Return (X, Y) of the center of cell containing provided text 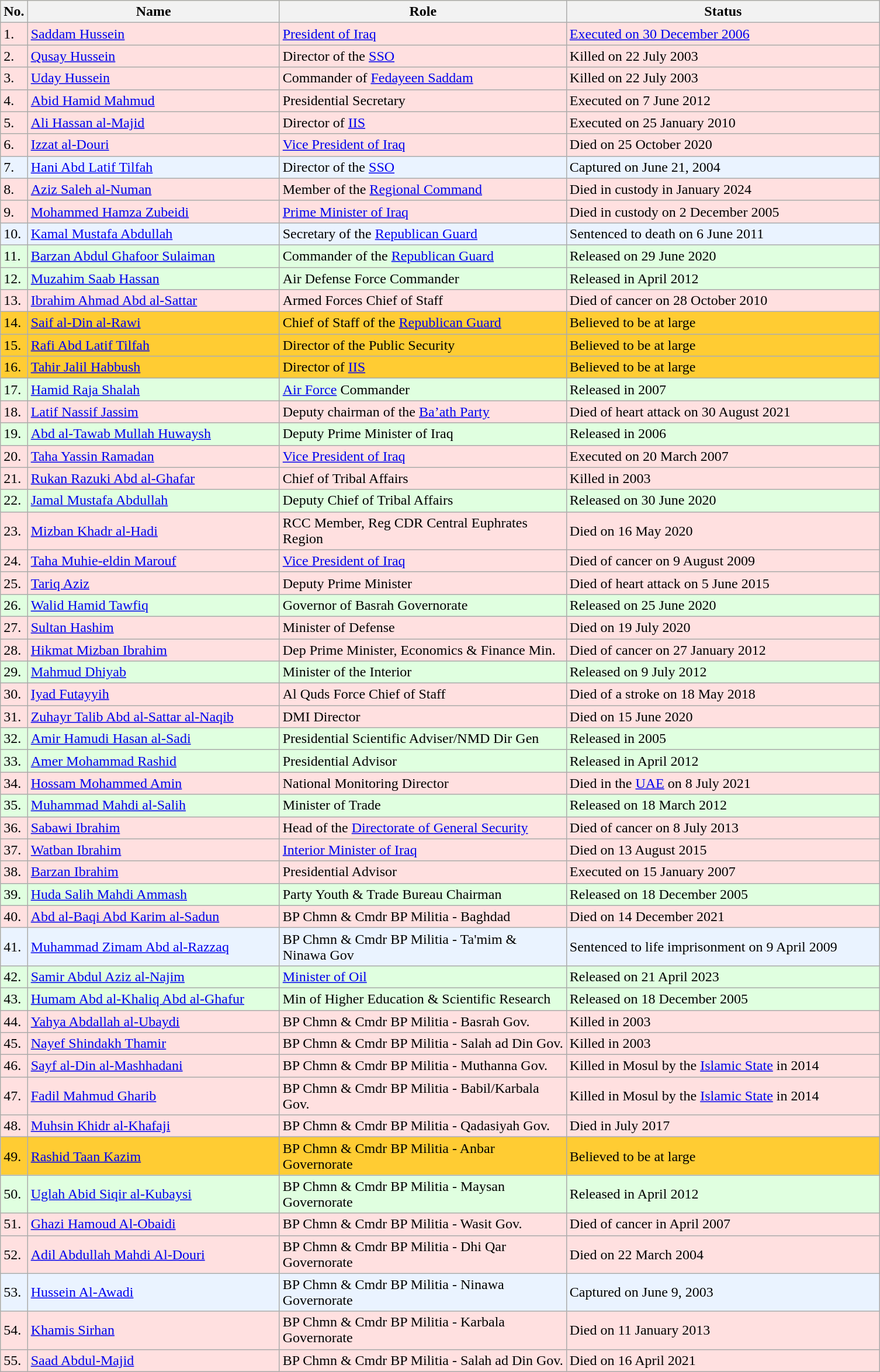
Commander of Fedayeen Saddam (423, 78)
Executed on 15 January 2007 (723, 872)
Released on 25 June 2020 (723, 605)
Presidential Scientific Adviser/NMD Dir Gen (423, 739)
BP Chmn & Cmdr BP Militia - Ninawa Governorate (423, 1292)
Kamal Mustafa Abdullah (153, 234)
Minister of Trade (423, 805)
BP Chmn & Cmdr BP Militia - Qadasiyah Gov. (423, 1126)
Died on 25 October 2020 (723, 145)
3. (14, 78)
DMI Director (423, 717)
Died on 15 June 2020 (723, 717)
12. (14, 279)
Qusay Hussein (153, 56)
Chief of Tribal Affairs (423, 478)
Executed on 30 December 2006 (723, 34)
Rukan Razuki Abd al-Ghafar (153, 478)
49. (14, 1156)
Rafi Abd Latif Tilfah (153, 345)
Abid Hamid Mahmud (153, 100)
Released on 18 March 2012 (723, 805)
Iyad Futayyih (153, 694)
Released in 2006 (723, 434)
28. (14, 650)
Amer Mohammad Rashid (153, 761)
45. (14, 1044)
RCC Member, Reg CDR Central Euphrates Region (423, 530)
38. (14, 872)
Abd al-Baqi Abd Karim al-Sadun (153, 916)
40. (14, 916)
Latif Nassif Jassim (153, 412)
President of Iraq (423, 34)
Prime Minister of Iraq (423, 211)
BP Chmn & Cmdr BP Militia - Dhi Qar Governorate (423, 1255)
Released on 29 June 2020 (723, 256)
Saddam Hussein (153, 34)
16. (14, 367)
Ghazi Hamoud Al-Obaidi (153, 1224)
14. (14, 323)
41. (14, 946)
Executed on 7 June 2012 (723, 100)
Hamid Raja Shalah (153, 390)
4. (14, 100)
Head of the Directorate of General Security (423, 828)
Interior Minister of Iraq (423, 850)
Deputy Chief of Tribal Affairs (423, 501)
Sentenced to life imprisonment on 9 April 2009 (723, 946)
46. (14, 1066)
Party Youth & Trade Bureau Chairman (423, 894)
52. (14, 1255)
Zuhayr Talib Abd al-Sattar al-Naqib (153, 717)
Minister of Oil (423, 977)
BP Chmn & Cmdr BP Militia - Basrah Gov. (423, 1022)
Member of the Regional Command (423, 189)
Khamis Sirhan (153, 1331)
Died of cancer on 8 July 2013 (723, 828)
Hani Abd Latif Tilfah (153, 167)
29. (14, 672)
Executed on 20 March 2007 (723, 456)
Sultan Hashim (153, 627)
9. (14, 211)
Died on 11 January 2013 (723, 1331)
Ibrahim Ahmad Abd al-Sattar (153, 301)
Dep Prime Minister, Economics & Finance Min. (423, 650)
Deputy Prime Minister of Iraq (423, 434)
BP Chmn & Cmdr BP Militia - Anbar Governorate (423, 1156)
National Monitoring Director (423, 783)
Hussein Al-Awadi (153, 1292)
Huda Salih Mahdi Ammash (153, 894)
Role (423, 12)
Uglah Abid Siqir al-Kubaysi (153, 1194)
6. (14, 145)
33. (14, 761)
Released in 2005 (723, 739)
Deputy Prime Minister (423, 583)
Fadil Mahmud Gharib (153, 1096)
Released on 21 April 2023 (723, 977)
47. (14, 1096)
Min of Higher Education & Scientific Research (423, 999)
43. (14, 999)
Died on 19 July 2020 (723, 627)
Uday Hussein (153, 78)
26. (14, 605)
Released on 30 June 2020 (723, 501)
Nayef Shindakh Thamir (153, 1044)
Died on 16 April 2021 (723, 1360)
Aziz Saleh al-Numan (153, 189)
15. (14, 345)
Chief of Staff of the Republican Guard (423, 323)
19. (14, 434)
Captured on June 21, 2004 (723, 167)
22. (14, 501)
34. (14, 783)
Armed Forces Chief of Staff (423, 301)
BP Chmn & Cmdr BP Militia - Muthanna Gov. (423, 1066)
48. (14, 1126)
5. (14, 123)
Released on 9 July 2012 (723, 672)
Executed on 25 January 2010 (723, 123)
Mohammed Hamza Zubeidi (153, 211)
Died on 14 December 2021 (723, 916)
27. (14, 627)
Ali Hassan al-Majid (153, 123)
Sabawi Ibrahim (153, 828)
8. (14, 189)
Hossam Mohammed Amin (153, 783)
Tariq Aziz (153, 583)
Adil Abdullah Mahdi Al-Douri (153, 1255)
31. (14, 717)
50. (14, 1194)
Died of a stroke on 18 May 2018 (723, 694)
Barzan Abdul Ghafoor Sulaiman (153, 256)
Governor of Basrah Governorate (423, 605)
Sentenced to death on 6 June 2011 (723, 234)
36. (14, 828)
No. (14, 12)
Saif al-Din al-Rawi (153, 323)
Mahmud Dhiyab (153, 672)
Died of cancer on 27 January 2012 (723, 650)
21. (14, 478)
1. (14, 34)
Mizban Khadr al-Hadi (153, 530)
Muhammad Mahdi al-Salih (153, 805)
Captured on June 9, 2003 (723, 1292)
BP Chmn & Cmdr BP Militia - Wasit Gov. (423, 1224)
23. (14, 530)
Name (153, 12)
Air Force Commander (423, 390)
Died in custody in January 2024 (723, 189)
Taha Yassin Ramadan (153, 456)
24. (14, 561)
51. (14, 1224)
BP Chmn & Cmdr BP Militia - Baghdad (423, 916)
Released in 2007 (723, 390)
Commander of the Republican Guard (423, 256)
Secretary of the Republican Guard (423, 234)
Died of cancer on 28 October 2010 (723, 301)
Tahir Jalil Habbush (153, 367)
Status (723, 12)
BP Chmn & Cmdr BP Militia - Karbala Governorate (423, 1331)
Muhammad Zimam Abd al-Razzaq (153, 946)
Died of cancer in April 2007 (723, 1224)
Died in the UAE on 8 July 2021 (723, 783)
54. (14, 1331)
11. (14, 256)
Taha Muhie-eldin Marouf (153, 561)
39. (14, 894)
BP Chmn & Cmdr BP Militia - Ta'mim & Ninawa Gov (423, 946)
Amir Hamudi Hasan al-Sadi (153, 739)
Walid Hamid Tawfiq (153, 605)
Presidential Secretary (423, 100)
18. (14, 412)
32. (14, 739)
Saad Abdul-Majid (153, 1360)
20. (14, 456)
BP Chmn & Cmdr BP Militia - Babil/Karbala Gov. (423, 1096)
Died of cancer on 9 August 2009 (723, 561)
53. (14, 1292)
Al Quds Force Chief of Staff (423, 694)
Izzat al-Douri (153, 145)
BP Chmn & Cmdr BP Militia - Maysan Governorate (423, 1194)
Air Defense Force Commander (423, 279)
42. (14, 977)
30. (14, 694)
2. (14, 56)
Muzahim Saab Hassan (153, 279)
55. (14, 1360)
Humam Abd al-Khaliq Abd al-Ghafur (153, 999)
Died on 16 May 2020 (723, 530)
Died on 13 August 2015 (723, 850)
7. (14, 167)
Samir Abdul Aziz al-Najim (153, 977)
Barzan Ibrahim (153, 872)
Sayf al-Din al-Mashhadani (153, 1066)
Watban Ibrahim (153, 850)
Muhsin Khidr al-Khafaji (153, 1126)
Died of heart attack on 30 August 2021 (723, 412)
Died in custody on 2 December 2005 (723, 211)
25. (14, 583)
Director of the Public Security (423, 345)
Hikmat Mizban Ibrahim (153, 650)
Minister of the Interior (423, 672)
13. (14, 301)
44. (14, 1022)
Jamal Mustafa Abdullah (153, 501)
Died on 22 March 2004 (723, 1255)
35. (14, 805)
Abd al-Tawab Mullah Huwaysh (153, 434)
Minister of Defense (423, 627)
17. (14, 390)
Yahya Abdallah al-Ubaydi (153, 1022)
10. (14, 234)
Died of heart attack on 5 June 2015 (723, 583)
Deputy chairman of the Ba’ath Party (423, 412)
37. (14, 850)
Rashid Taan Kazim (153, 1156)
Died in July 2017 (723, 1126)
